Provide the (X, Y) coordinate of the cell's center where the given text is located.  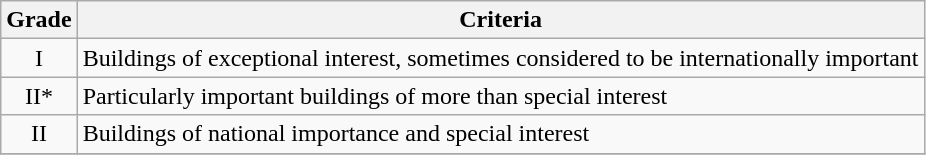
II (39, 134)
Criteria (500, 20)
Buildings of national importance and special interest (500, 134)
Particularly important buildings of more than special interest (500, 96)
II* (39, 96)
Buildings of exceptional interest, sometimes considered to be internationally important (500, 58)
Grade (39, 20)
I (39, 58)
